Determine the [x, y] coordinate at the center of the cell enclosing the given text.  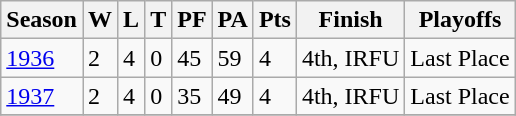
1936 [42, 58]
Playoffs [460, 20]
T [158, 20]
PF [192, 20]
59 [232, 58]
1937 [42, 96]
35 [192, 96]
45 [192, 58]
49 [232, 96]
L [132, 20]
PA [232, 20]
W [100, 20]
Finish [350, 20]
Season [42, 20]
Pts [274, 20]
